Provide the [x, y] coordinate of the cell's center where the given text is located.  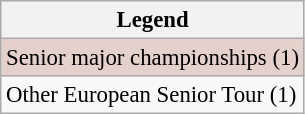
Other European Senior Tour (1) [153, 95]
Legend [153, 20]
Senior major championships (1) [153, 58]
